For the text-containing cell, return its midpoint in (X, Y) coordinate format. 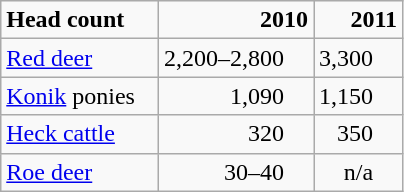
Konik ponies (80, 96)
Roe deer (80, 172)
Heck cattle (80, 134)
Head count (80, 20)
1,150 (358, 96)
Red deer (80, 58)
2010 (236, 20)
3,300 (358, 58)
1,090 (236, 96)
30–40 (236, 172)
2011 (358, 20)
350 (358, 134)
2,200–2,800 (236, 58)
n/a (358, 172)
320 (236, 134)
